Identify which cell holds the provided text, then report its (X, Y) central coordinate. 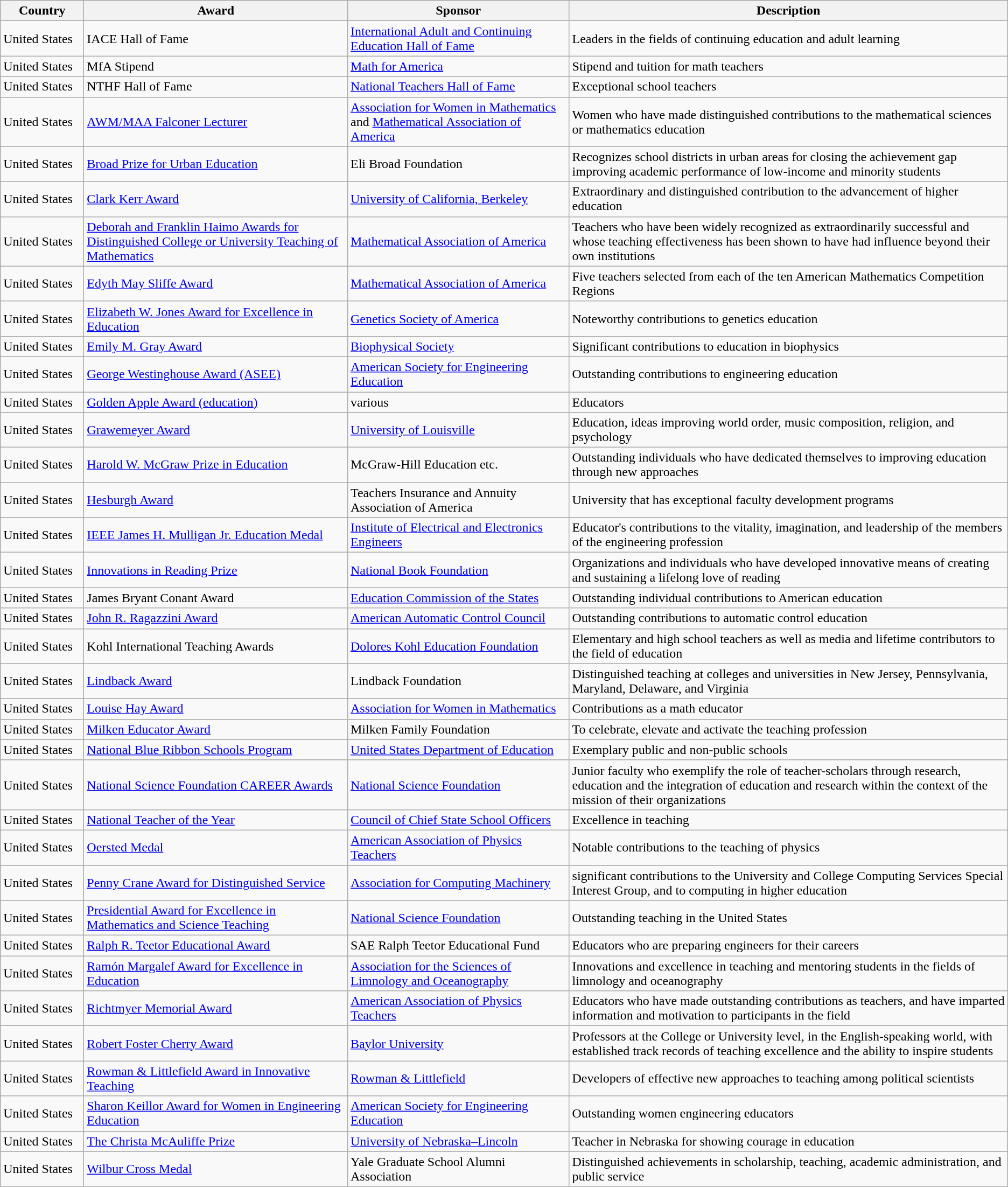
MfA Stipend (216, 66)
Lindback Foundation (458, 681)
Outstanding individual contributions to American education (788, 598)
Educators who have made outstanding contributions as teachers, and have imparted information and motivation to participants in the field (788, 1008)
Contributions as a math educator (788, 709)
Genetics Society of America (458, 319)
Notable contributions to the teaching of physics (788, 848)
Education Commission of the States (458, 598)
Excellence in teaching (788, 820)
George Westinghouse Award (ASEE) (216, 374)
Association for Computing Machinery (458, 882)
Association for Women in Mathematics and Mathematical Association of America (458, 122)
Significant contributions to education in biophysics (788, 346)
Oersted Medal (216, 848)
NTHF Hall of Fame (216, 87)
Richtmyer Memorial Award (216, 1008)
Association for the Sciences of Limnology and Oceanography (458, 974)
University of Louisville (458, 430)
significant contributions to the University and College Computing Services Special Interest Group, and to computing in higher education (788, 882)
Grawemeyer Award (216, 430)
University of Nebraska–Lincoln (458, 1141)
Yale Graduate School Alumni Association (458, 1169)
Leaders in the fields of continuing education and adult learning (788, 39)
Baylor University (458, 1044)
John R. Ragazzini Award (216, 618)
Organizations and individuals who have developed innovative means of creating and sustaining a lifelong love of reading (788, 570)
Exemplary public and non-public schools (788, 750)
IACE Hall of Fame (216, 39)
American Automatic Control Council (458, 618)
Educators (788, 402)
Award (216, 11)
Outstanding contributions to engineering education (788, 374)
Outstanding women engineering educators (788, 1114)
Broad Prize for Urban Education (216, 164)
Kohl International Teaching Awards (216, 646)
Educator's contributions to the vitality, imagination, and leadership of the members of the engineering profession (788, 535)
McGraw-Hill Education etc. (458, 465)
Edyth May Sliffe Award (216, 283)
Education, ideas improving world order, music composition, religion, and psychology (788, 430)
Rowman & Littlefield Award in Innovative Teaching (216, 1078)
Dolores Kohl Education Foundation (458, 646)
AWM/MAA Falconer Lecturer (216, 122)
Association for Women in Mathematics (458, 709)
National Blue Ribbon Schools Program (216, 750)
IEEE James H. Mulligan Jr. Education Medal (216, 535)
Institute of Electrical and Electronics Engineers (458, 535)
James Bryant Conant Award (216, 598)
Biophysical Society (458, 346)
Exceptional school teachers (788, 87)
Country (42, 11)
United States Department of Education (458, 750)
National Science Foundation CAREER Awards (216, 785)
Harold W. McGraw Prize in Education (216, 465)
International Adult and Continuing Education Hall of Fame (458, 39)
Elizabeth W. Jones Award for Excellence in Education (216, 319)
University of California, Berkeley (458, 199)
Five teachers selected from each of the ten American Mathematics Competition Regions (788, 283)
Emily M. Gray Award (216, 346)
Extraordinary and distinguished contribution to the advancement of higher education (788, 199)
Golden Apple Award (education) (216, 402)
Louise Hay Award (216, 709)
Outstanding contributions to automatic control education (788, 618)
University that has exceptional faculty development programs (788, 500)
Wilbur Cross Medal (216, 1169)
Stipend and tuition for math teachers (788, 66)
Recognizes school districts in urban areas for closing the achievement gap improving academic performance of low-income and minority students (788, 164)
Deborah and Franklin Haimo Awards for Distinguished College or University Teaching of Mathematics (216, 241)
National Teachers Hall of Fame (458, 87)
National Teacher of the Year (216, 820)
Sharon Keillor Award for Women in Engineering Education (216, 1114)
Innovations and excellence in teaching and mentoring students in the fields of limnology and oceanography (788, 974)
National Book Foundation (458, 570)
To celebrate, elevate and activate the teaching profession (788, 729)
Innovations in Reading Prize (216, 570)
Elementary and high school teachers as well as media and lifetime contributors to the field of education (788, 646)
Noteworthy contributions to genetics education (788, 319)
Distinguished teaching at colleges and universities in New Jersey, Pennsylvania, Maryland, Delaware, and Virginia (788, 681)
Hesburgh Award (216, 500)
Distinguished achievements in scholarship, teaching, academic administration, and public service (788, 1169)
Lindback Award (216, 681)
Milken Educator Award (216, 729)
Milken Family Foundation (458, 729)
Presidential Award for Excellence in Mathematics and Science Teaching (216, 918)
Outstanding individuals who have dedicated themselves to improving education through new approaches (788, 465)
Clark Kerr Award (216, 199)
Teacher in Nebraska for showing courage in education (788, 1141)
Council of Chief State School Officers (458, 820)
Teachers Insurance and Annuity Association of America (458, 500)
Outstanding teaching in the United States (788, 918)
Description (788, 11)
Eli Broad Foundation (458, 164)
Educators who are preparing engineers for their careers (788, 946)
Women who have made distinguished contributions to the mathematical sciences or mathematics education (788, 122)
The Christa McAuliffe Prize (216, 1141)
Robert Foster Cherry Award (216, 1044)
Ramón Margalef Award for Excellence in Education (216, 974)
Ralph R. Teetor Educational Award (216, 946)
Rowman & Littlefield (458, 1078)
Sponsor (458, 11)
Penny Crane Award for Distinguished Service (216, 882)
Developers of effective new approaches to teaching among political scientists (788, 1078)
various (458, 402)
SAE Ralph Teetor Educational Fund (458, 946)
Math for America (458, 66)
